Extract the (x, y) coordinate from the center of the cell holding the provided text.  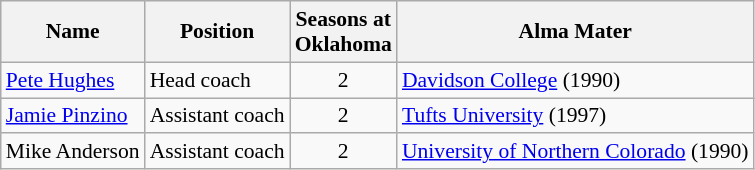
Head coach (218, 80)
Position (218, 32)
Tufts University (1997) (576, 116)
Name (73, 32)
Pete Hughes (73, 80)
Davidson College (1990) (576, 80)
Mike Anderson (73, 152)
Alma Mater (576, 32)
Seasons atOklahoma (344, 32)
Jamie Pinzino (73, 116)
University of Northern Colorado (1990) (576, 152)
